Find where the given text appears and provide that cell's center as [X, Y] coordinate. 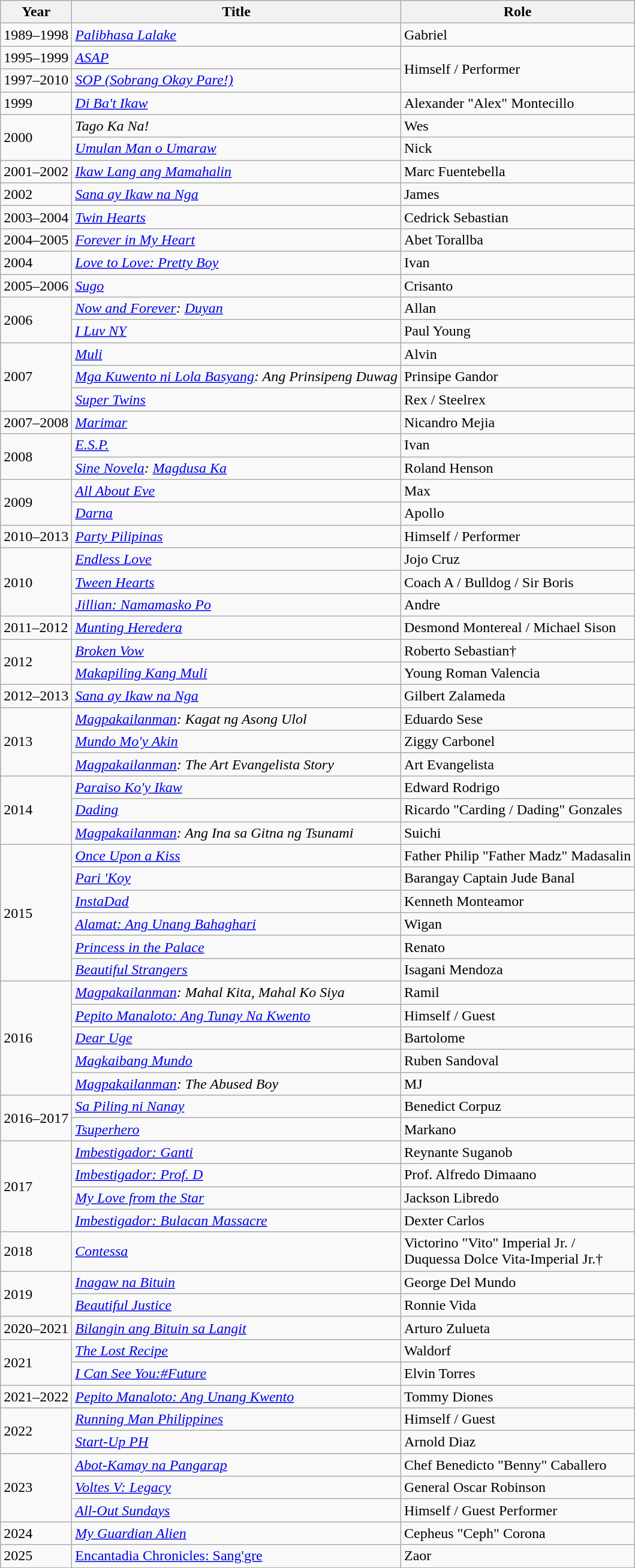
SOP (Sobrang Okay Pare!) [236, 80]
ASAP [236, 58]
All-Out Sundays [236, 1510]
2020–2021 [36, 1328]
2010 [36, 582]
2003–2004 [36, 217]
2024 [36, 1533]
Once Upon a Kiss [236, 856]
Ikaw Lang ang Mamahalin [236, 171]
Dear Uge [236, 1038]
2012 [36, 661]
2013 [36, 742]
Max [517, 491]
Rex / Steelrex [517, 400]
Ruben Sandoval [517, 1061]
James [517, 194]
Prinsipe Gandor [517, 377]
2007 [36, 377]
MJ [517, 1084]
Magkaibang Mundo [236, 1061]
Alamat: Ang Unang Bahaghari [236, 924]
Abot-Kamay na Pangarap [236, 1465]
Pepito Manaloto: Ang Unang Kwento [236, 1397]
2004 [36, 262]
George Del Mundo [517, 1282]
Dexter Carlos [517, 1220]
Year [36, 12]
2009 [36, 502]
2008 [36, 457]
Pepito Manaloto: Ang Tunay Na Kwento [236, 1016]
Abet Torallba [517, 240]
Nick [517, 149]
Tsuperhero [236, 1129]
Young Roman Valencia [517, 673]
2014 [36, 810]
Endless Love [236, 559]
Andre [517, 605]
Bartolome [517, 1038]
Chef Benedicto "Benny" Caballero [517, 1465]
Mga Kuwento ni Lola Basyang: Ang Prinsipeng Duwag [236, 377]
Crisanto [517, 286]
Markano [517, 1129]
Umulan Man o Umaraw [236, 149]
Ziggy Carbonel [517, 742]
Party Pilipinas [236, 536]
Magpakailanman: Kagat ng Asong Ulol [236, 719]
Allan [517, 309]
Marimar [236, 422]
Coach A / Bulldog / Sir Boris [517, 582]
Sa Piling ni Nanay [236, 1107]
Paraiso Ko'y Ikaw [236, 787]
Magpakailanman: The Abused Boy [236, 1084]
2010–2013 [36, 536]
Start-Up PH [236, 1442]
2025 [36, 1556]
Zaor [517, 1556]
Palibhasa Lalake [236, 35]
Reynante Suganob [517, 1152]
2002 [36, 194]
All About Eve [236, 491]
Running Man Philippines [236, 1419]
2012–2013 [36, 696]
Victorino "Vito" Imperial Jr. / Duquessa Dolce Vita-Imperial Jr.† [517, 1251]
Benedict Corpuz [517, 1107]
Title [236, 12]
Contessa [236, 1251]
Desmond Montereal / Michael Sison [517, 627]
2023 [36, 1488]
Forever in My Heart [236, 240]
Darna [236, 513]
Beautiful Justice [236, 1305]
Roland Henson [517, 468]
Magpakailanman: The Art Evangelista Story [236, 765]
Ricardo "Carding / Dading" Gonzales [517, 810]
Arnold Diaz [517, 1442]
2021 [36, 1362]
My Love from the Star [236, 1198]
Cepheus "Ceph" Corona [517, 1533]
1999 [36, 103]
Suichi [517, 833]
Tommy Diones [517, 1397]
Imbestigador: Ganti [236, 1152]
Voltes V: Legacy [236, 1488]
Marc Fuentebella [517, 171]
Renato [517, 947]
I Luv NY [236, 331]
1997–2010 [36, 80]
Super Twins [236, 400]
Muli [236, 354]
2004–2005 [36, 240]
Beautiful Strangers [236, 969]
Twin Hearts [236, 217]
Elvin Torres [517, 1373]
Imbestigador: Prof. D [236, 1175]
2000 [36, 137]
Alvin [517, 354]
1989–1998 [36, 35]
2017 [36, 1186]
Tween Hearts [236, 582]
Barangay Captain Jude Banal [517, 878]
2005–2006 [36, 286]
2019 [36, 1294]
Eduardo Sese [517, 719]
2018 [36, 1251]
2011–2012 [36, 627]
Apollo [517, 513]
Ramil [517, 992]
Edward Rodrigo [517, 787]
Nicandro Mejia [517, 422]
Wes [517, 126]
Mundo Mo'y Akin [236, 742]
2022 [36, 1431]
2001–2002 [36, 171]
Father Philip "Father Madz" Madasalin [517, 856]
Prof. Alfredo Dimaano [517, 1175]
Broken Vow [236, 650]
InstaDad [236, 901]
Himself / Guest Performer [517, 1510]
General Oscar Robinson [517, 1488]
Encantadia Chronicles: Sang'gre [236, 1556]
Jojo Cruz [517, 559]
Imbestigador: Bulacan Massacre [236, 1220]
Sugo [236, 286]
Di Ba't Ikaw [236, 103]
Now and Forever: Duyan [236, 309]
Paul Young [517, 331]
Waldorf [517, 1351]
Inagaw na Bituin [236, 1282]
Sine Novela: Magdusa Ka [236, 468]
Munting Heredera [236, 627]
2006 [36, 320]
The Lost Recipe [236, 1351]
Pari 'Koy [236, 878]
Love to Love: Pretty Boy [236, 262]
2016 [36, 1038]
Cedrick Sebastian [517, 217]
E.S.P. [236, 445]
Alexander "Alex" Montecillo [517, 103]
1995–1999 [36, 58]
Wigan [517, 924]
Roberto Sebastian† [517, 650]
Ronnie Vida [517, 1305]
Magpakailanman: Mahal Kita, Mahal Ko Siya [236, 992]
2021–2022 [36, 1397]
I Can See You:#Future [236, 1373]
Arturo Zulueta [517, 1328]
My Guardian Alien [236, 1533]
Magpakailanman: Ang Ina sa Gitna ng Tsunami [236, 833]
Bilangin ang Bituin sa Langit [236, 1328]
Role [517, 12]
2016–2017 [36, 1118]
Princess in the Palace [236, 947]
Gabriel [517, 35]
2015 [36, 913]
Tago Ka Na! [236, 126]
Jillian: Namamasko Po [236, 605]
Gilbert Zalameda [517, 696]
Art Evangelista [517, 765]
Kenneth Monteamor [517, 901]
2007–2008 [36, 422]
Dading [236, 810]
Jackson Libredo [517, 1198]
Makapiling Kang Muli [236, 673]
Isagani Mendoza [517, 969]
